Find where the given text appears and provide that cell's center as [x, y] coordinate. 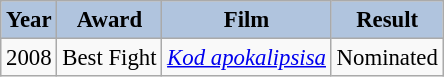
2008 [29, 58]
Result [387, 20]
Film [246, 20]
Award [110, 20]
Best Fight [110, 58]
Kod apokalipsisa [246, 58]
Nominated [387, 58]
Year [29, 20]
